Provide the [x, y] coordinate of the cell's center where the given text is located.  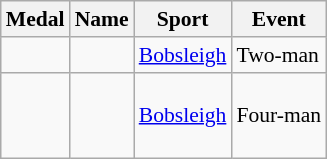
Four-man [278, 116]
Two-man [278, 55]
Event [278, 19]
Medal [36, 19]
Sport [183, 19]
Name [102, 19]
